For the text-containing cell, return its midpoint in [X, Y] coordinate format. 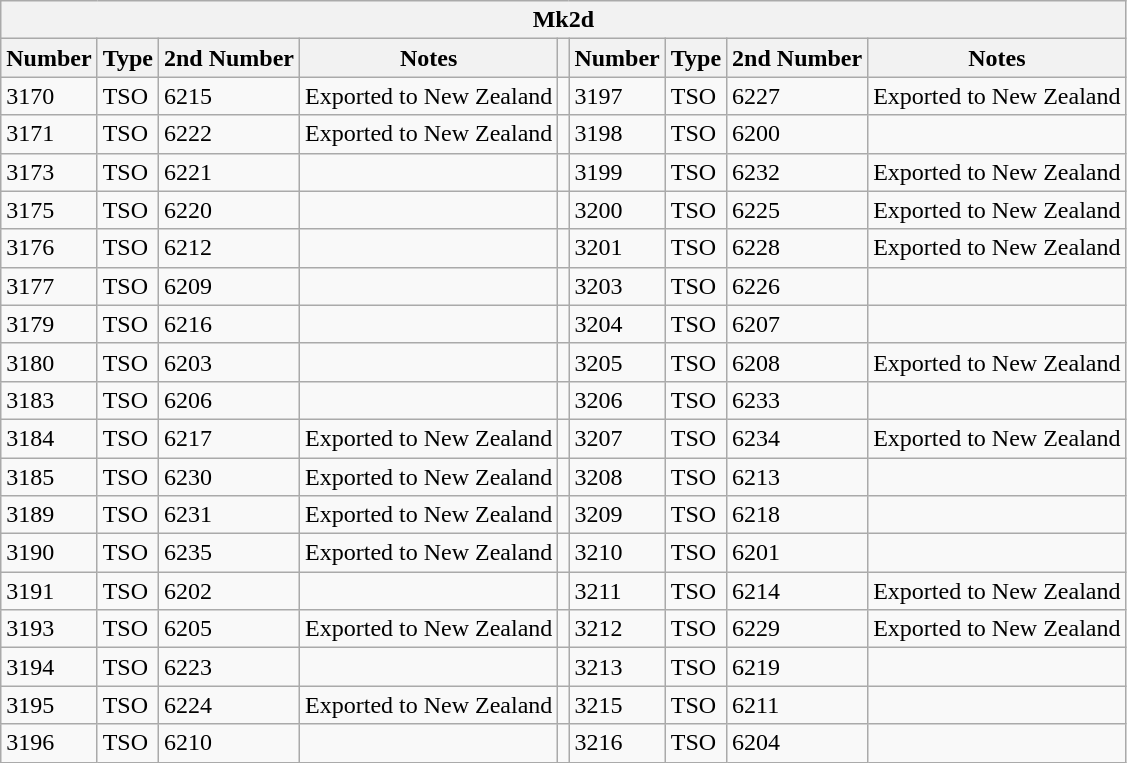
6228 [798, 248]
3203 [617, 286]
3215 [617, 705]
3199 [617, 172]
6212 [228, 248]
6226 [798, 286]
6225 [798, 210]
3184 [49, 438]
6229 [798, 629]
6222 [228, 134]
3210 [617, 553]
6209 [228, 286]
6215 [228, 96]
6207 [798, 324]
6227 [798, 96]
6231 [228, 515]
3200 [617, 210]
3170 [49, 96]
3176 [49, 248]
6216 [228, 324]
3196 [49, 743]
6203 [228, 362]
6210 [228, 743]
6221 [228, 172]
3209 [617, 515]
3204 [617, 324]
3207 [617, 438]
6213 [798, 477]
3197 [617, 96]
3198 [617, 134]
6218 [798, 515]
3194 [49, 667]
3212 [617, 629]
6200 [798, 134]
3189 [49, 515]
3205 [617, 362]
3206 [617, 400]
3213 [617, 667]
3211 [617, 591]
6219 [798, 667]
3193 [49, 629]
3183 [49, 400]
3173 [49, 172]
6223 [228, 667]
6235 [228, 553]
6214 [798, 591]
6201 [798, 553]
3191 [49, 591]
3216 [617, 743]
6208 [798, 362]
3208 [617, 477]
3190 [49, 553]
6220 [228, 210]
6205 [228, 629]
3179 [49, 324]
3175 [49, 210]
6234 [798, 438]
3195 [49, 705]
6232 [798, 172]
3185 [49, 477]
3180 [49, 362]
6230 [228, 477]
6204 [798, 743]
6202 [228, 591]
Mk2d [564, 20]
3177 [49, 286]
6224 [228, 705]
3171 [49, 134]
6233 [798, 400]
6206 [228, 400]
3201 [617, 248]
6217 [228, 438]
6211 [798, 705]
